From the cell containing the given text, extract its center point as [x, y] coordinate. 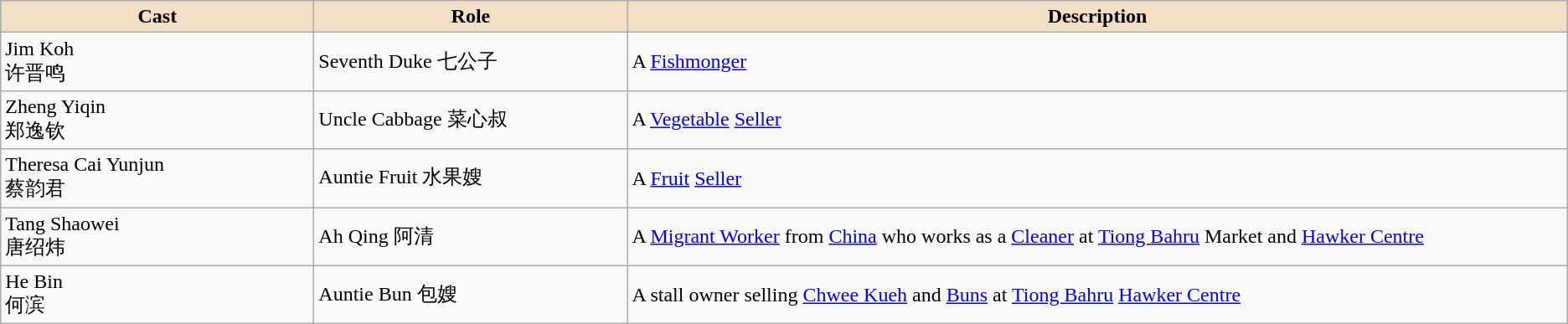
A Fishmonger [1097, 62]
Tang Shaowei唐绍炜 [157, 237]
Zheng Yiqin郑逸钦 [157, 120]
Auntie Bun 包嫂 [471, 295]
Cast [157, 17]
Description [1097, 17]
He Bin何滨 [157, 295]
Seventh Duke 七公子 [471, 62]
Role [471, 17]
A Fruit Seller [1097, 178]
Uncle Cabbage 菜心叔 [471, 120]
A Vegetable Seller [1097, 120]
Jim Koh许晋鸣 [157, 62]
Auntie Fruit 水果嫂 [471, 178]
Theresa Cai Yunjun蔡韵君 [157, 178]
A Migrant Worker from China who works as a Cleaner at Tiong Bahru Market and Hawker Centre [1097, 237]
A stall owner selling Chwee Kueh and Buns at Tiong Bahru Hawker Centre [1097, 295]
Ah Qing 阿清 [471, 237]
